Provide the [x, y] coordinate of the cell's center where the given text is located.  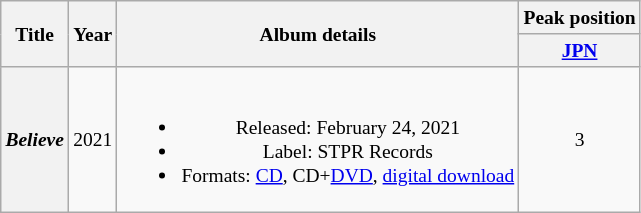
Year [93, 34]
Peak position [580, 18]
JPN [580, 50]
3 [580, 139]
Released: February 24, 2021Label: STPR RecordsFormats: CD, CD+DVD, digital download [318, 139]
Believe [35, 139]
2021 [93, 139]
Title [35, 34]
Album details [318, 34]
